Capture the cell that displays the provided text and extract its [x, y] central coordinate. 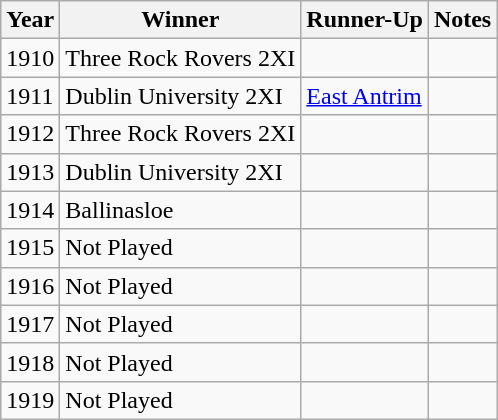
1919 [30, 400]
Winner [180, 20]
Year [30, 20]
Notes [462, 20]
East Antrim [365, 96]
1916 [30, 286]
1913 [30, 172]
1914 [30, 210]
1912 [30, 134]
1910 [30, 58]
1915 [30, 248]
1911 [30, 96]
1917 [30, 324]
Ballinasloe [180, 210]
Runner-Up [365, 20]
1918 [30, 362]
